For the text-containing cell, return its midpoint in (x, y) coordinate format. 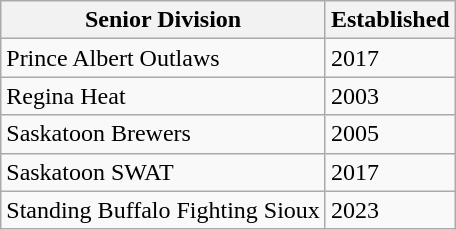
Established (390, 20)
Prince Albert Outlaws (164, 58)
2023 (390, 210)
Saskatoon SWAT (164, 172)
Regina Heat (164, 96)
Senior Division (164, 20)
Standing Buffalo Fighting Sioux (164, 210)
Saskatoon Brewers (164, 134)
2005 (390, 134)
2003 (390, 96)
